Search for the cell housing the specified text and yield its [x, y] center coordinate. 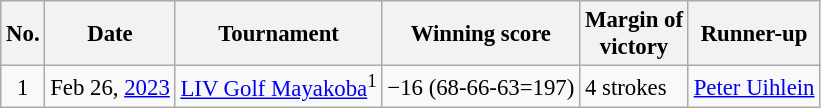
Tournament [278, 34]
Feb 26, 2023 [110, 87]
Winning score [481, 34]
Peter Uihlein [754, 87]
1 [23, 87]
Date [110, 34]
LIV Golf Mayakoba1 [278, 87]
−16 (68-66-63=197) [481, 87]
Runner-up [754, 34]
Margin ofvictory [634, 34]
4 strokes [634, 87]
No. [23, 34]
